Extract the (X, Y) coordinate from the center of the cell holding the provided text.  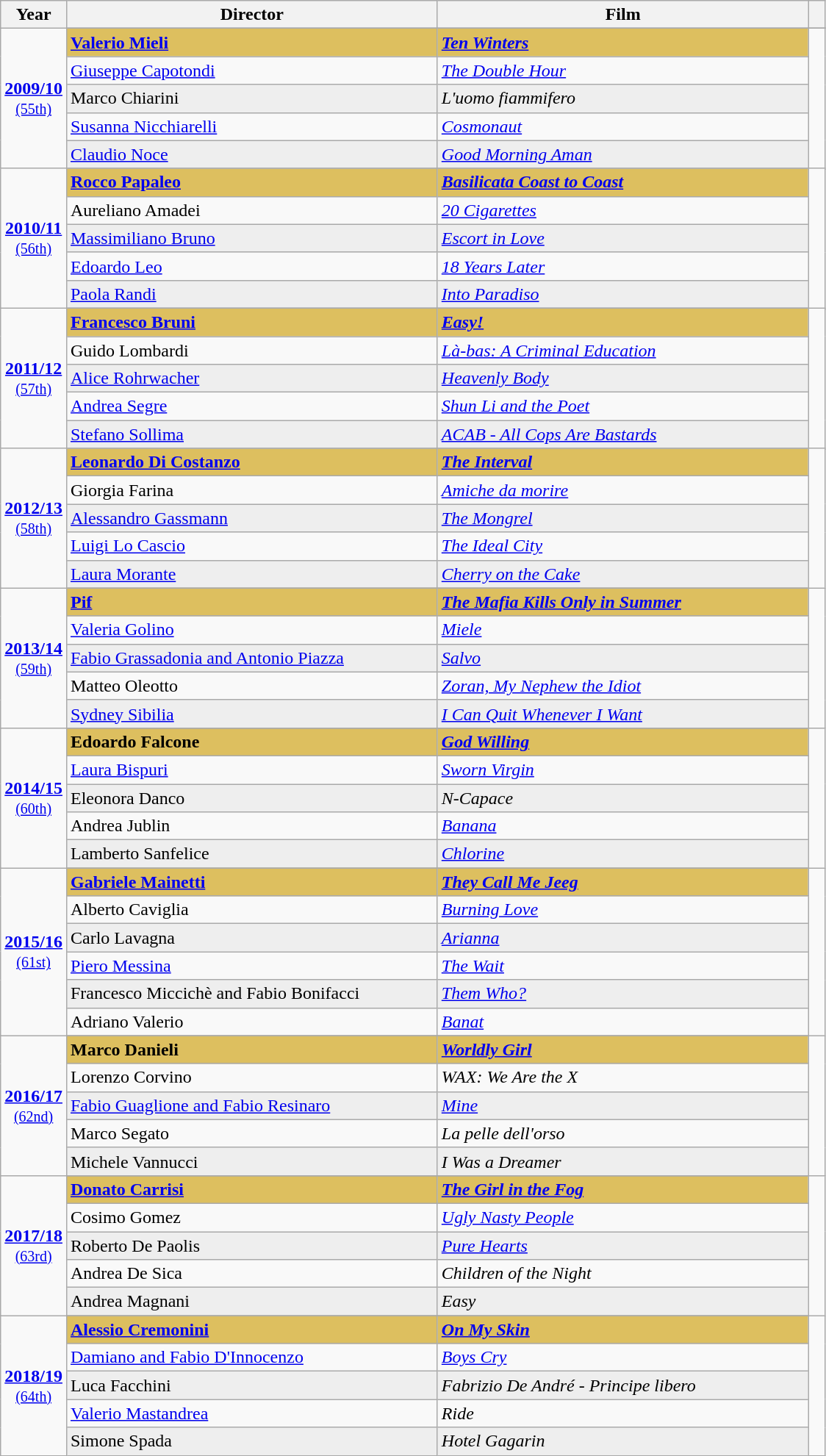
Arianna (623, 938)
Damiano and Fabio D'Innocenzo (251, 1358)
2018/19(64th) (34, 1385)
Miele (623, 630)
They Call Me Jeeg (623, 882)
The Mongrel (623, 518)
The Ideal City (623, 546)
Francesco Bruni (251, 322)
The Girl in the Fog (623, 1189)
Matteo Oleotto (251, 686)
Mine (623, 1105)
2010/11(56th) (34, 238)
Chlorine (623, 854)
Them Who? (623, 994)
Alberto Caviglia (251, 910)
The Mafia Kills Only in Summer (623, 602)
Stefano Sollima (251, 434)
Year (34, 15)
The Double Hour (623, 71)
2011/12(57th) (34, 378)
N-Capace (623, 797)
Hotel Gagarin (623, 1441)
Carlo Lavagna (251, 938)
Lorenzo Corvino (251, 1077)
Basilicata Coast to Coast (623, 182)
Worldly Girl (623, 1050)
Roberto De Paolis (251, 1246)
2012/13(58th) (34, 518)
Laura Morante (251, 574)
Edoardo Leo (251, 266)
Donato Carrisi (251, 1189)
Valerio Mastandrea (251, 1413)
Banat (623, 1022)
L'uomo fiammifero (623, 98)
Claudio Noce (251, 154)
18 Years Later (623, 266)
Salvo (623, 658)
Children of the Night (623, 1274)
I Can Quit Whenever I Want (623, 714)
Into Paradiso (623, 294)
Ten Winters (623, 43)
Luca Facchini (251, 1385)
Adriano Valerio (251, 1022)
20 Cigarettes (623, 210)
2013/14(59th) (34, 658)
Pure Hearts (623, 1246)
La pelle dell'orso (623, 1133)
The Wait (623, 966)
Director (251, 15)
Michele Vannucci (251, 1161)
Amiche da morire (623, 490)
Piero Messina (251, 966)
Boys Cry (623, 1358)
Guido Lombardi (251, 351)
Luigi Lo Cascio (251, 546)
Sydney Sibilia (251, 714)
Easy (623, 1302)
Alice Rohrwacher (251, 379)
Marco Chiarini (251, 98)
Fabio Guaglione and Fabio Resinaro (251, 1105)
Aureliano Amadei (251, 210)
Rocco Papaleo (251, 182)
Andrea De Sica (251, 1274)
Cherry on the Cake (623, 574)
Susanna Nicchiarelli (251, 126)
2009/10(55th) (34, 98)
Gabriele Mainetti (251, 882)
Andrea Jublin (251, 826)
Easy! (623, 322)
Burning Love (623, 910)
Giuseppe Capotondi (251, 71)
Valerio Mieli (251, 43)
I Was a Dreamer (623, 1161)
Alessio Cremonini (251, 1330)
Lamberto Sanfelice (251, 854)
Cosimo Gomez (251, 1217)
Andrea Segre (251, 406)
Heavenly Body (623, 379)
Banana (623, 826)
Leonardo Di Costanzo (251, 462)
Valeria Golino (251, 630)
Là-bas: A Criminal Education (623, 351)
Fabrizio De André - Principe libero (623, 1385)
Giorgia Farina (251, 490)
Andrea Magnani (251, 1302)
2014/15(60th) (34, 797)
Alessandro Gassmann (251, 518)
Laura Bispuri (251, 770)
Simone Spada (251, 1441)
Marco Danieli (251, 1050)
Ride (623, 1413)
Shun Li and the Poet (623, 406)
Pif (251, 602)
Eleonora Danco (251, 797)
2016/17(62nd) (34, 1105)
WAX: We Are the X (623, 1077)
Edoardo Falcone (251, 742)
On My Skin (623, 1330)
Massimiliano Bruno (251, 238)
Sworn Virgin (623, 770)
Marco Segato (251, 1133)
Escort in Love (623, 238)
Paola Randi (251, 294)
Fabio Grassadonia and Antonio Piazza (251, 658)
Francesco Miccichè and Fabio Bonifacci (251, 994)
Ugly Nasty People (623, 1217)
The Interval (623, 462)
Film (623, 15)
ACAB - All Cops Are Bastards (623, 434)
God Willing (623, 742)
Cosmonaut (623, 126)
Good Morning Aman (623, 154)
2017/18(63rd) (34, 1245)
2015/16(61st) (34, 952)
Zoran, My Nephew the Idiot (623, 686)
